Provide the (X, Y) coordinate of the cell's center where the given text is located.  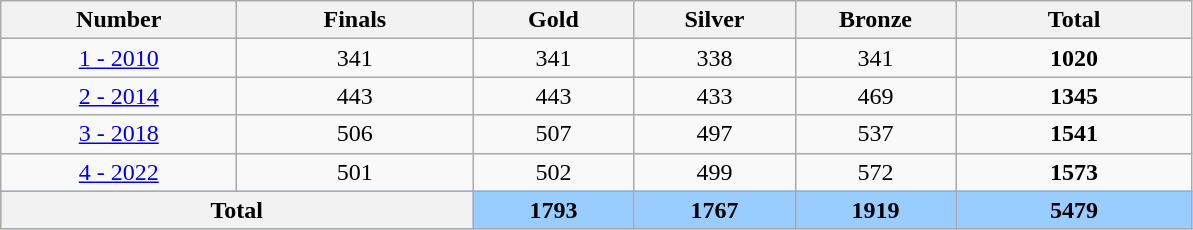
1793 (554, 210)
499 (714, 172)
1 - 2010 (119, 58)
Bronze (876, 20)
1541 (1074, 134)
Number (119, 20)
Finals (355, 20)
4 - 2022 (119, 172)
Silver (714, 20)
506 (355, 134)
Gold (554, 20)
2 - 2014 (119, 96)
507 (554, 134)
5479 (1074, 210)
1020 (1074, 58)
1919 (876, 210)
572 (876, 172)
433 (714, 96)
469 (876, 96)
1767 (714, 210)
1345 (1074, 96)
3 - 2018 (119, 134)
497 (714, 134)
338 (714, 58)
502 (554, 172)
537 (876, 134)
1573 (1074, 172)
501 (355, 172)
